Determine the (X, Y) coordinate at the center of the cell enclosing the given text.  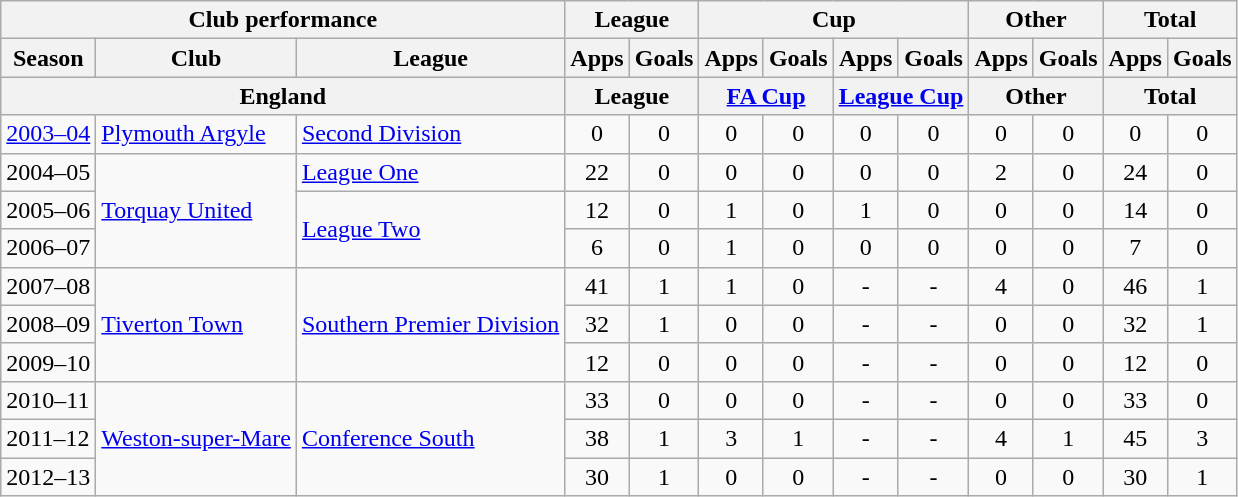
2011–12 (48, 438)
22 (597, 172)
2007–08 (48, 286)
14 (1135, 210)
2012–13 (48, 477)
41 (597, 286)
45 (1135, 438)
England (283, 96)
Conference South (430, 438)
League Two (430, 229)
FA Cup (766, 96)
Plymouth Argyle (196, 134)
2006–07 (48, 248)
2008–09 (48, 324)
Weston-super-Mare (196, 438)
League One (430, 172)
46 (1135, 286)
24 (1135, 172)
2 (1001, 172)
Southern Premier Division (430, 324)
Cup (834, 20)
Second Division (430, 134)
Tiverton Town (196, 324)
2004–05 (48, 172)
Club performance (283, 20)
Season (48, 58)
38 (597, 438)
Torquay United (196, 210)
Club (196, 58)
2003–04 (48, 134)
7 (1135, 248)
2009–10 (48, 362)
League Cup (901, 96)
2010–11 (48, 400)
2005–06 (48, 210)
6 (597, 248)
